Extract the (X, Y) coordinate from the center of the cell holding the provided text.  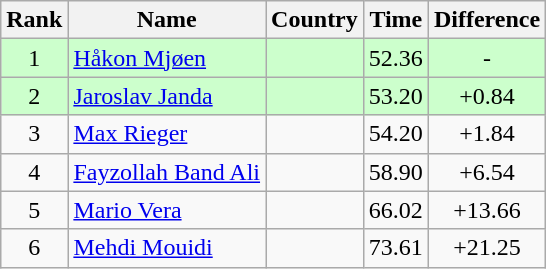
6 (34, 248)
Fayzollah Band Ali (167, 172)
58.90 (396, 172)
52.36 (396, 58)
Time (396, 20)
53.20 (396, 96)
Difference (486, 20)
Håkon Mjøen (167, 58)
+21.25 (486, 248)
4 (34, 172)
2 (34, 96)
Country (315, 20)
Mario Vera (167, 210)
Name (167, 20)
73.61 (396, 248)
- (486, 58)
3 (34, 134)
1 (34, 58)
+1.84 (486, 134)
54.20 (396, 134)
+6.54 (486, 172)
+13.66 (486, 210)
+0.84 (486, 96)
Max Rieger (167, 134)
Mehdi Mouidi (167, 248)
Rank (34, 20)
66.02 (396, 210)
Jaroslav Janda (167, 96)
5 (34, 210)
